Scan for the cell matching the given text and deliver its [x, y] coordinate at center. 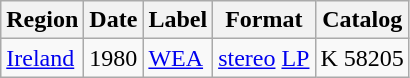
Format [264, 20]
1980 [114, 58]
Date [114, 20]
Catalog [362, 20]
Label [178, 20]
K 58205 [362, 58]
WEA [178, 58]
Region [42, 20]
stereo LP [264, 58]
Ireland [42, 58]
